Identify which cell holds the provided text, then report its (X, Y) central coordinate. 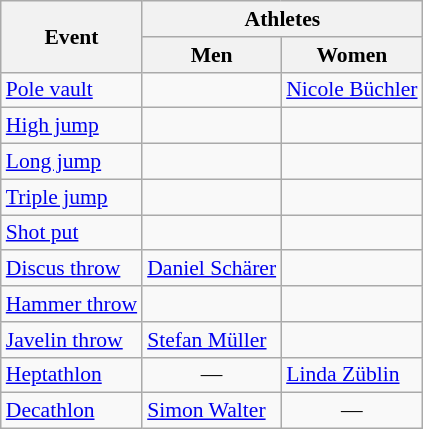
Triple jump (72, 197)
Stefan Müller (212, 340)
Event (72, 36)
Women (352, 55)
High jump (72, 126)
Men (212, 55)
Javelin throw (72, 340)
Pole vault (72, 90)
Athletes (282, 19)
Long jump (72, 162)
Discus throw (72, 269)
Shot put (72, 233)
Heptathlon (72, 375)
Hammer throw (72, 304)
Decathlon (72, 411)
Nicole Büchler (352, 90)
Daniel Schärer (212, 269)
Linda Züblin (352, 375)
Simon Walter (212, 411)
